Scan for the cell matching the given text and deliver its (x, y) coordinate at center. 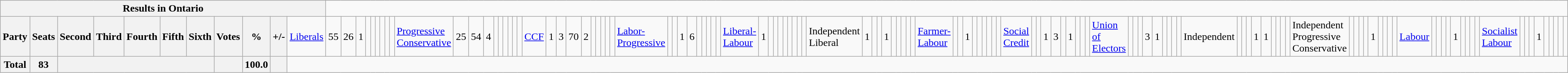
Votes (228, 36)
Labour (1414, 36)
2 (586, 36)
6 (692, 36)
Fourth (142, 36)
Third (109, 36)
+/- (279, 36)
Seats (43, 36)
Independent (1209, 36)
Second (76, 36)
Progressive Conservative (424, 36)
Socialist Labour (1500, 36)
Union of Electors (1109, 36)
Labor-Progressive (641, 36)
Independent Progressive Conservative (1320, 36)
25 (461, 36)
Liberal-Labour (740, 36)
Results in Ontario (163, 9)
Independent Liberal (834, 36)
CCF (534, 36)
70 (574, 36)
% (256, 36)
Farmer-Labour (934, 36)
26 (349, 36)
Social Credit (1016, 36)
Sixth (200, 36)
Total (15, 64)
54 (476, 36)
83 (43, 64)
Fifth (173, 36)
Liberals (307, 36)
55 (333, 36)
4 (489, 36)
Party (15, 36)
100.0 (256, 64)
